Identify which cell holds the provided text, then report its [x, y] central coordinate. 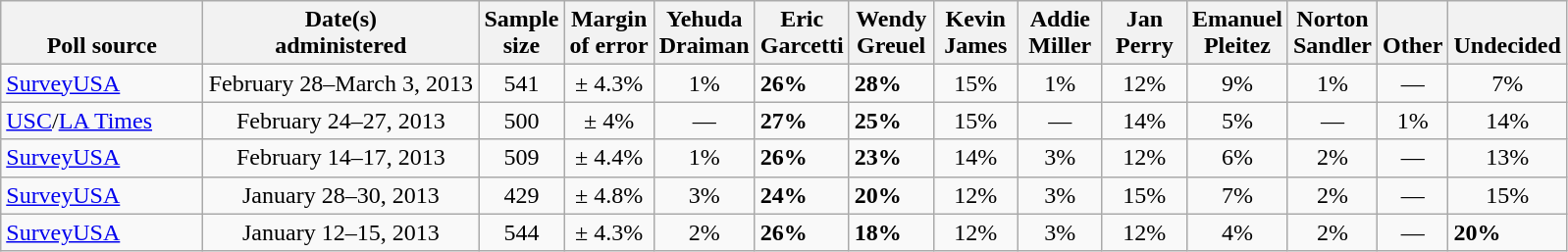
4% [1236, 232]
24% [802, 195]
544 [522, 232]
5% [1236, 121]
February 14–17, 2013 [341, 158]
500 [522, 121]
Other [1413, 33]
February 24–27, 2013 [341, 121]
± 4.8% [608, 195]
Samplesize [522, 33]
YehudaDraiman [705, 33]
± 4% [608, 121]
509 [522, 158]
± 4.4% [608, 158]
18% [891, 232]
429 [522, 195]
23% [891, 158]
NortonSandler [1333, 33]
25% [891, 121]
EmanuelPleitez [1236, 33]
28% [891, 83]
February 28–March 3, 2013 [341, 83]
WendyGreuel [891, 33]
9% [1236, 83]
January 28–30, 2013 [341, 195]
Date(s)administered [341, 33]
Undecided [1507, 33]
541 [522, 83]
Poll source [102, 33]
Marginof error [608, 33]
JanPerry [1144, 33]
USC/LA Times [102, 121]
January 12–15, 2013 [341, 232]
27% [802, 121]
EricGarcetti [802, 33]
KevinJames [975, 33]
AddieMiller [1060, 33]
6% [1236, 158]
13% [1507, 158]
